Pinpoint the cell where the given text exists, returning its [x, y] midpoint coordinate. 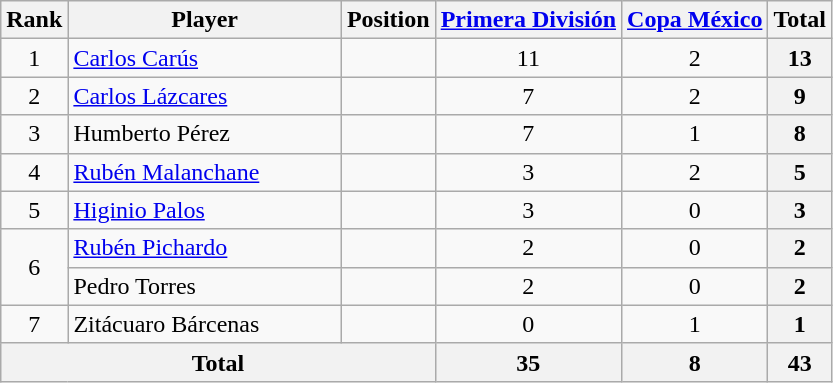
Rubén Malanchane [205, 172]
9 [800, 96]
Player [205, 20]
Pedro Torres [205, 286]
Position [388, 20]
Carlos Lázcares [205, 96]
Higinio Palos [205, 210]
13 [800, 58]
11 [528, 58]
43 [800, 362]
Zitácuaro Bárcenas [205, 324]
Rubén Pichardo [205, 248]
35 [528, 362]
6 [34, 267]
Humberto Pérez [205, 134]
4 [34, 172]
Primera División [528, 20]
Copa México [695, 20]
Rank [34, 20]
Carlos Carús [205, 58]
